For the text-containing cell, return its midpoint in [X, Y] coordinate format. 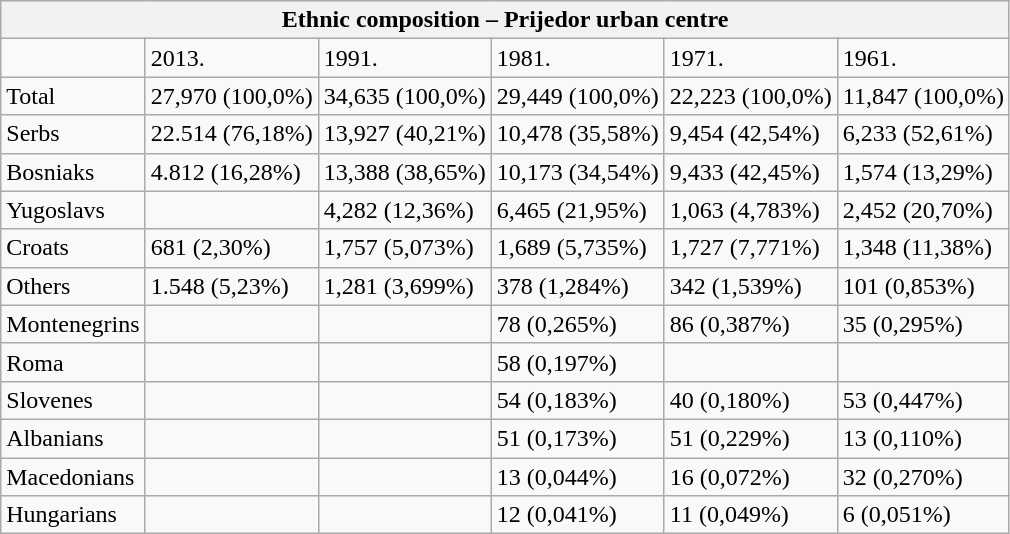
Bosniaks [73, 172]
34,635 (100,0%) [404, 96]
29,449 (100,0%) [578, 96]
Albanians [73, 438]
6,465 (21,95%) [578, 210]
Serbs [73, 134]
10,173 (34,54%) [578, 172]
35 (0,295%) [923, 324]
53 (0,447%) [923, 400]
342 (1,539%) [750, 286]
13 (0,110%) [923, 438]
Croats [73, 248]
1,348 (11,38%) [923, 248]
Hungarians [73, 515]
378 (1,284%) [578, 286]
40 (0,180%) [750, 400]
1981. [578, 58]
32 (0,270%) [923, 477]
1,689 (5,735%) [578, 248]
Roma [73, 362]
1961. [923, 58]
1,727 (7,771%) [750, 248]
1,757 (5,073%) [404, 248]
6,233 (52,61%) [923, 134]
1991. [404, 58]
2,452 (20,70%) [923, 210]
1,574 (13,29%) [923, 172]
6 (0,051%) [923, 515]
13,927 (40,21%) [404, 134]
1,281 (3,699%) [404, 286]
10,478 (35,58%) [578, 134]
22,223 (100,0%) [750, 96]
Ethnic composition – Prijedor urban centre [506, 20]
1971. [750, 58]
86 (0,387%) [750, 324]
27,970 (100,0%) [232, 96]
4,282 (12,36%) [404, 210]
9,454 (42,54%) [750, 134]
Montenegrins [73, 324]
51 (0,173%) [578, 438]
2013. [232, 58]
11,847 (100,0%) [923, 96]
681 (2,30%) [232, 248]
58 (0,197%) [578, 362]
101 (0,853%) [923, 286]
Macedonians [73, 477]
Yugoslavs [73, 210]
11 (0,049%) [750, 515]
12 (0,041%) [578, 515]
Total [73, 96]
9,433 (42,45%) [750, 172]
54 (0,183%) [578, 400]
13,388 (38,65%) [404, 172]
22.514 (76,18%) [232, 134]
1.548 (5,23%) [232, 286]
1,063 (4,783%) [750, 210]
51 (0,229%) [750, 438]
4.812 (16,28%) [232, 172]
Slovenes [73, 400]
13 (0,044%) [578, 477]
78 (0,265%) [578, 324]
Others [73, 286]
16 (0,072%) [750, 477]
